Search for the cell housing the specified text and yield its [x, y] center coordinate. 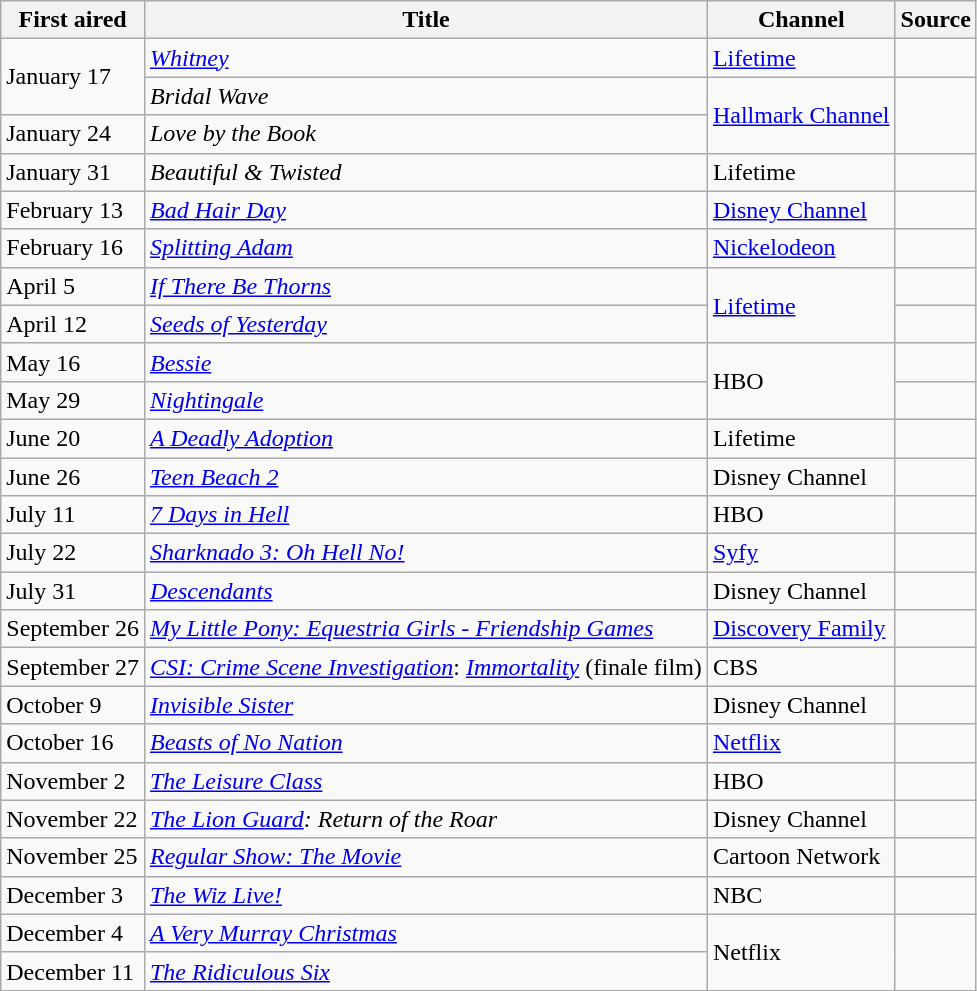
December 11 [73, 971]
Cartoon Network [801, 857]
CBS [801, 667]
April 12 [73, 324]
A Deadly Adoption [426, 438]
Love by the Book [426, 134]
The Ridiculous Six [426, 971]
Splitting Adam [426, 248]
February 16 [73, 248]
The Leisure Class [426, 781]
The Wiz Live! [426, 895]
Bridal Wave [426, 96]
October 9 [73, 705]
My Little Pony: Equestria Girls - Friendship Games [426, 629]
July 31 [73, 591]
If There Be Thorns [426, 286]
November 2 [73, 781]
First aired [73, 20]
Beautiful & Twisted [426, 172]
7 Days in Hell [426, 515]
Discovery Family [801, 629]
Whitney [426, 58]
February 13 [73, 210]
May 16 [73, 362]
Teen Beach 2 [426, 477]
Nightingale [426, 400]
Seeds of Yesterday [426, 324]
September 27 [73, 667]
December 3 [73, 895]
Sharknado 3: Oh Hell No! [426, 553]
Bad Hair Day [426, 210]
July 11 [73, 515]
June 26 [73, 477]
January 31 [73, 172]
May 29 [73, 400]
September 26 [73, 629]
June 20 [73, 438]
Invisible Sister [426, 705]
November 25 [73, 857]
Regular Show: The Movie [426, 857]
CSI: Crime Scene Investigation: Immortality (finale film) [426, 667]
January 24 [73, 134]
Source [936, 20]
Syfy [801, 553]
A Very Murray Christmas [426, 933]
NBC [801, 895]
Title [426, 20]
Hallmark Channel [801, 115]
Descendants [426, 591]
Channel [801, 20]
July 22 [73, 553]
October 16 [73, 743]
November 22 [73, 819]
January 17 [73, 77]
December 4 [73, 933]
The Lion Guard: Return of the Roar [426, 819]
Beasts of No Nation [426, 743]
Bessie [426, 362]
April 5 [73, 286]
Nickelodeon [801, 248]
